Locate the cell with the specified text and output its [X, Y] center coordinate. 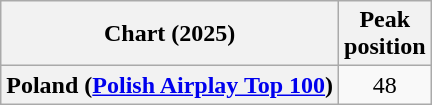
Chart (2025) [170, 34]
Peakposition [385, 34]
Poland (Polish Airplay Top 100) [170, 85]
48 [385, 85]
